Extract the [x, y] coordinate from the center of the cell holding the provided text.  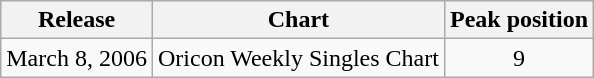
Peak position [518, 20]
March 8, 2006 [77, 58]
Oricon Weekly Singles Chart [298, 58]
Chart [298, 20]
Release [77, 20]
9 [518, 58]
